Find where the given text appears and provide that cell's center as [X, Y] coordinate. 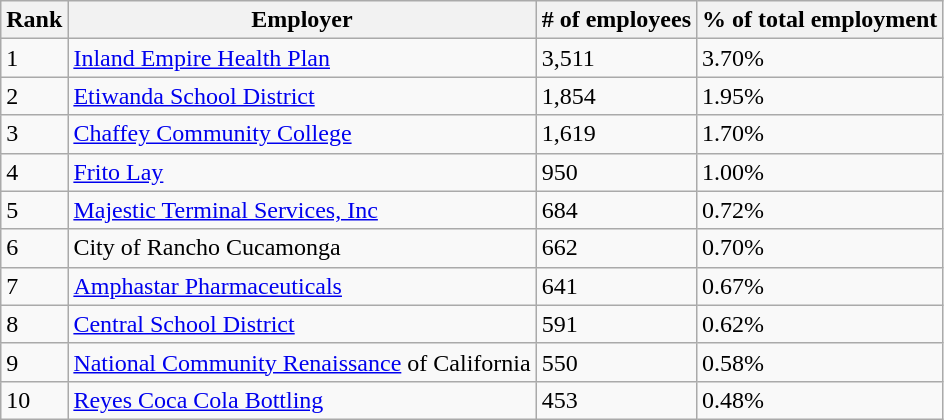
641 [616, 286]
0.70% [820, 248]
% of total employment [820, 20]
550 [616, 362]
Amphastar Pharmaceuticals [302, 286]
591 [616, 324]
3,511 [616, 58]
950 [616, 172]
9 [34, 362]
7 [34, 286]
Reyes Coca Cola Bottling [302, 400]
8 [34, 324]
10 [34, 400]
National Community Renaissance of California [302, 362]
3.70% [820, 58]
0.67% [820, 286]
1.95% [820, 96]
1,619 [616, 134]
0.72% [820, 210]
0.48% [820, 400]
2 [34, 96]
Frito Lay [302, 172]
6 [34, 248]
1 [34, 58]
Rank [34, 20]
City of Rancho Cucamonga [302, 248]
Chaffey Community College [302, 134]
1.70% [820, 134]
Employer [302, 20]
5 [34, 210]
1.00% [820, 172]
4 [34, 172]
453 [616, 400]
1,854 [616, 96]
684 [616, 210]
662 [616, 248]
Majestic Terminal Services, Inc [302, 210]
0.58% [820, 362]
# of employees [616, 20]
Central School District [302, 324]
3 [34, 134]
Etiwanda School District [302, 96]
0.62% [820, 324]
Inland Empire Health Plan [302, 58]
